From the cell containing the given text, extract its center point as [x, y] coordinate. 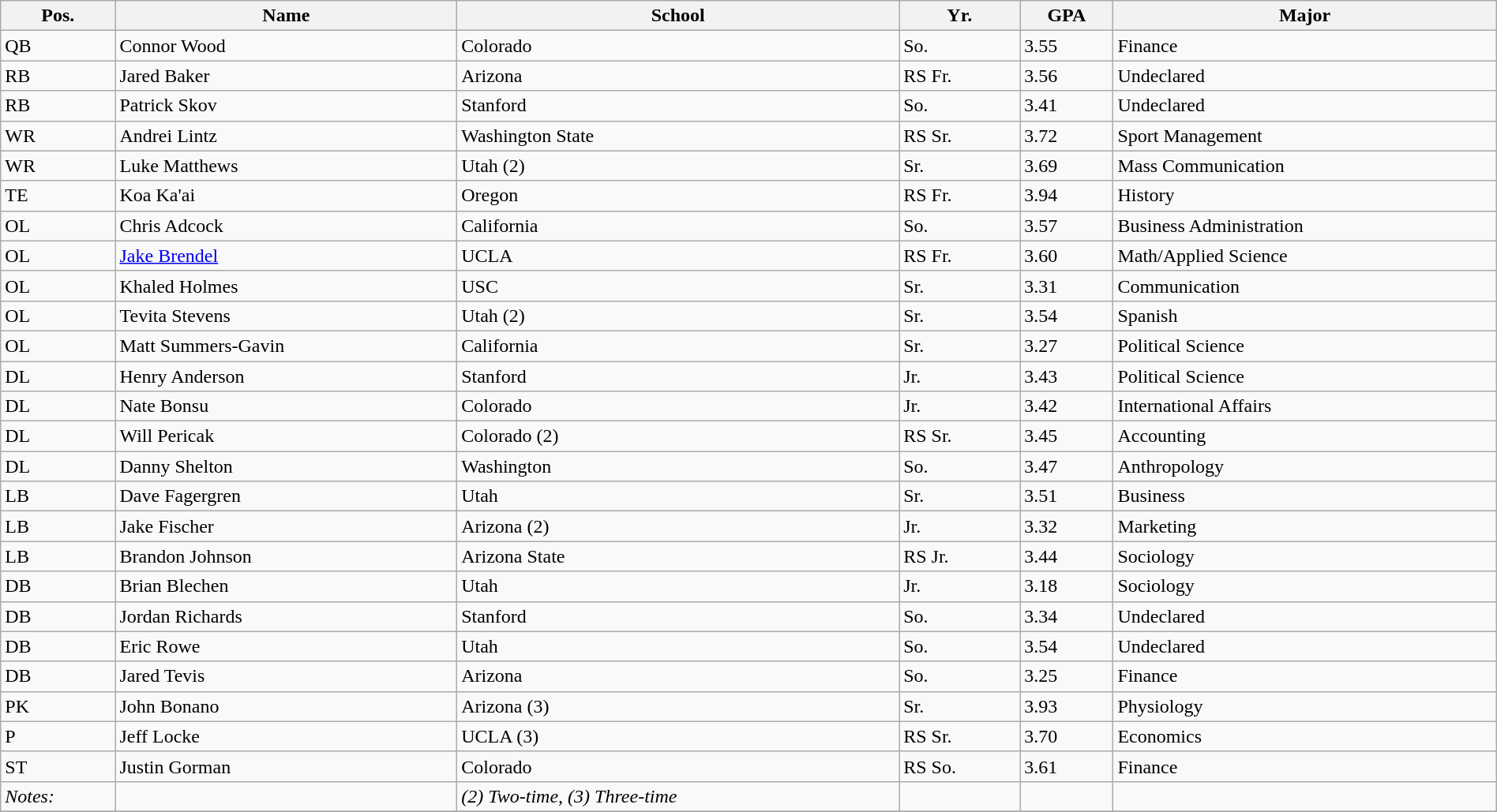
Dave Fagergren [286, 496]
PK [58, 706]
3.45 [1067, 436]
Marketing [1304, 526]
Business Administration [1304, 226]
3.93 [1067, 706]
Brian Blechen [286, 586]
Physiology [1304, 706]
Chris Adcock [286, 226]
Communication [1304, 286]
RS Jr. [960, 556]
Jake Fischer [286, 526]
3.47 [1067, 466]
Jake Brendel [286, 256]
Will Pericak [286, 436]
3.70 [1067, 736]
3.44 [1067, 556]
Oregon [678, 196]
Brandon Johnson [286, 556]
P [58, 736]
TE [58, 196]
Eric Rowe [286, 646]
GPA [1067, 16]
Major [1304, 16]
ST [58, 766]
Arizona (3) [678, 706]
Arizona (2) [678, 526]
UCLA [678, 256]
Yr. [960, 16]
Economics [1304, 736]
Mass Communication [1304, 166]
Connor Wood [286, 46]
Danny Shelton [286, 466]
Pos. [58, 16]
Colorado (2) [678, 436]
3.61 [1067, 766]
3.31 [1067, 286]
Notes: [58, 796]
Luke Matthews [286, 166]
History [1304, 196]
3.57 [1067, 226]
UCLA (3) [678, 736]
Name [286, 16]
Tevita Stevens [286, 316]
Math/Applied Science [1304, 256]
Sport Management [1304, 136]
3.27 [1067, 346]
Anthropology [1304, 466]
Nate Bonsu [286, 406]
Koa Ka'ai [286, 196]
Khaled Holmes [286, 286]
3.42 [1067, 406]
Jared Baker [286, 76]
Jordan Richards [286, 616]
Spanish [1304, 316]
USC [678, 286]
Patrick Skov [286, 106]
Arizona State [678, 556]
Matt Summers-Gavin [286, 346]
QB [58, 46]
3.25 [1067, 676]
International Affairs [1304, 406]
Henry Anderson [286, 376]
3.69 [1067, 166]
3.32 [1067, 526]
RS So. [960, 766]
Jeff Locke [286, 736]
John Bonano [286, 706]
Accounting [1304, 436]
Washington [678, 466]
Andrei Lintz [286, 136]
Jared Tevis [286, 676]
Justin Gorman [286, 766]
3.41 [1067, 106]
Business [1304, 496]
3.94 [1067, 196]
3.60 [1067, 256]
Washington State [678, 136]
3.43 [1067, 376]
3.72 [1067, 136]
(2) Two-time, (3) Three-time [678, 796]
3.56 [1067, 76]
3.55 [1067, 46]
School [678, 16]
3.34 [1067, 616]
3.18 [1067, 586]
3.51 [1067, 496]
